Determine the [x, y] coordinate at the center of the cell enclosing the given text.  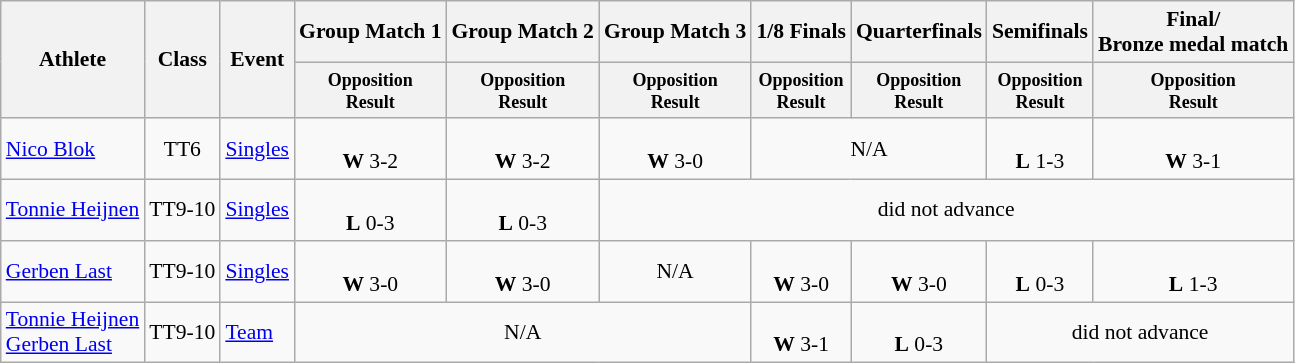
Gerben Last [73, 272]
Group Match 2 [522, 32]
TT6 [182, 150]
Nico Blok [73, 150]
Quarterfinals [919, 32]
Event [257, 60]
Semifinals [1040, 32]
Athlete [73, 60]
Team [257, 332]
Group Match 3 [675, 32]
Tonnie HeijnenGerben Last [73, 332]
Class [182, 60]
Group Match 1 [370, 32]
1/8 Finals [800, 32]
Final/Bronze medal match [1193, 32]
Tonnie Heijnen [73, 210]
